Output the (x, y) coordinate of the center of the cell containing the given text.  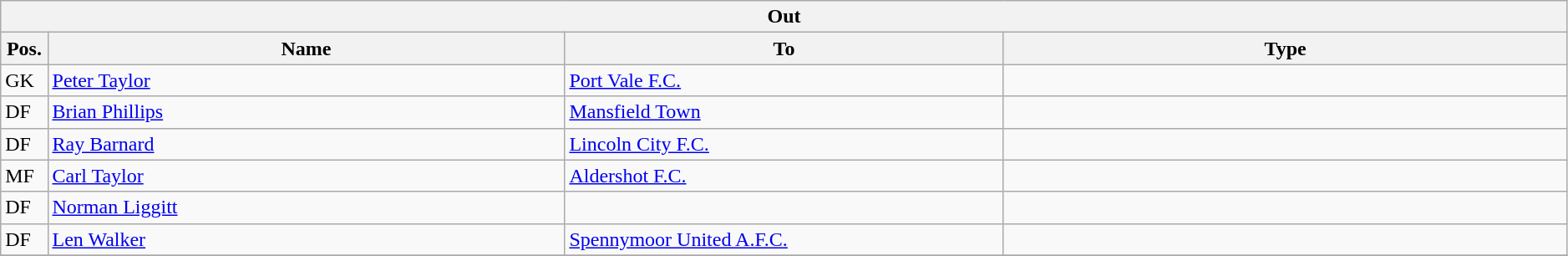
Pos. (24, 49)
Mansfield Town (784, 112)
Out (784, 17)
Aldershot F.C. (784, 176)
Spennymoor United A.F.C. (784, 239)
Lincoln City F.C. (784, 144)
Ray Barnard (306, 144)
Brian Phillips (306, 112)
Norman Liggitt (306, 207)
Name (306, 49)
Len Walker (306, 239)
Port Vale F.C. (784, 80)
MF (24, 176)
GK (24, 80)
Type (1285, 49)
Carl Taylor (306, 176)
To (784, 49)
Peter Taylor (306, 80)
